Identify which cell holds the provided text, then report its [X, Y] central coordinate. 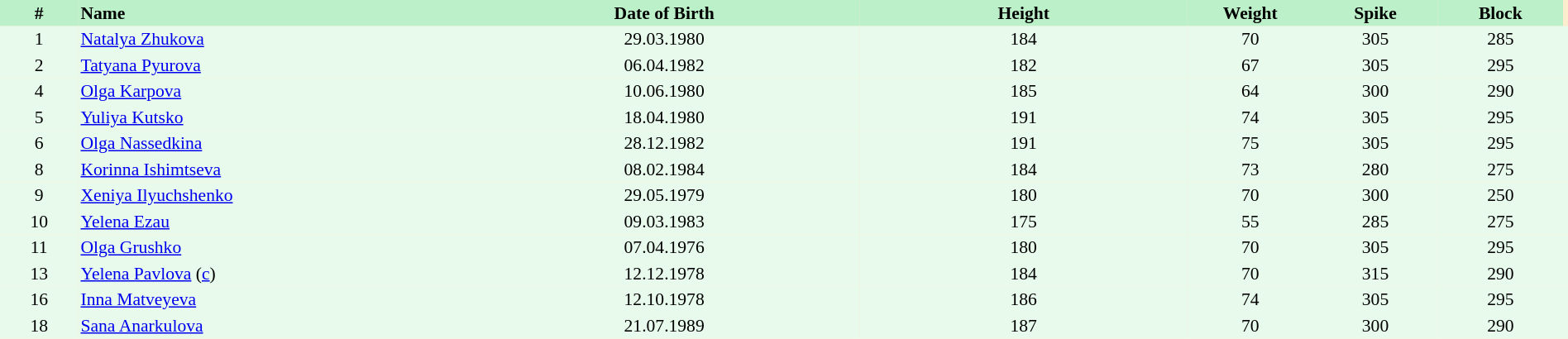
Olga Nassedkina [273, 144]
18 [39, 326]
09.03.1983 [664, 222]
6 [39, 144]
8 [39, 169]
# [39, 13]
16 [39, 299]
67 [1250, 65]
Natalya Zhukova [273, 40]
Korinna Ishimtseva [273, 169]
13 [39, 274]
5 [39, 117]
Tatyana Pyurova [273, 65]
Yelena Ezau [273, 222]
Block [1500, 13]
Xeniya Ilyuchshenko [273, 195]
10 [39, 222]
Sana Anarkulova [273, 326]
Height [1024, 13]
18.04.1980 [664, 117]
12.10.1978 [664, 299]
187 [1024, 326]
315 [1374, 274]
Inna Matveyeva [273, 299]
Weight [1250, 13]
11 [39, 248]
29.03.1980 [664, 40]
Yuliya Kutsko [273, 117]
28.12.1982 [664, 144]
250 [1500, 195]
Spike [1374, 13]
1 [39, 40]
175 [1024, 222]
Olga Karpova [273, 91]
55 [1250, 222]
75 [1250, 144]
186 [1024, 299]
9 [39, 195]
280 [1374, 169]
12.12.1978 [664, 274]
2 [39, 65]
08.02.1984 [664, 169]
07.04.1976 [664, 248]
Date of Birth [664, 13]
Olga Grushko [273, 248]
185 [1024, 91]
06.04.1982 [664, 65]
64 [1250, 91]
21.07.1989 [664, 326]
10.06.1980 [664, 91]
73 [1250, 169]
182 [1024, 65]
Name [273, 13]
29.05.1979 [664, 195]
Yelena Pavlova (c) [273, 274]
4 [39, 91]
